Find where the given text appears and provide that cell's center as (x, y) coordinate. 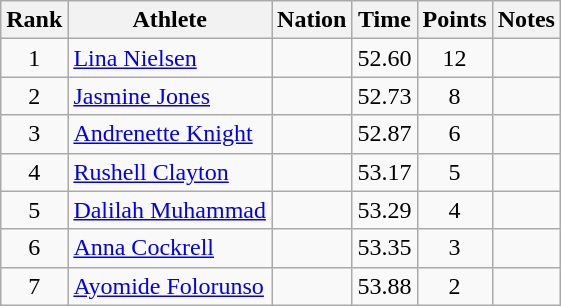
Time (384, 20)
Rank (34, 20)
Ayomide Folorunso (170, 286)
53.29 (384, 210)
8 (454, 96)
Andrenette Knight (170, 134)
52.60 (384, 58)
52.87 (384, 134)
53.35 (384, 248)
Rushell Clayton (170, 172)
Points (454, 20)
7 (34, 286)
12 (454, 58)
53.17 (384, 172)
52.73 (384, 96)
Anna Cockrell (170, 248)
Dalilah Muhammad (170, 210)
Lina Nielsen (170, 58)
Notes (526, 20)
Athlete (170, 20)
Nation (312, 20)
Jasmine Jones (170, 96)
53.88 (384, 286)
1 (34, 58)
